Determine the [X, Y] coordinate at the center of the cell enclosing the given text.  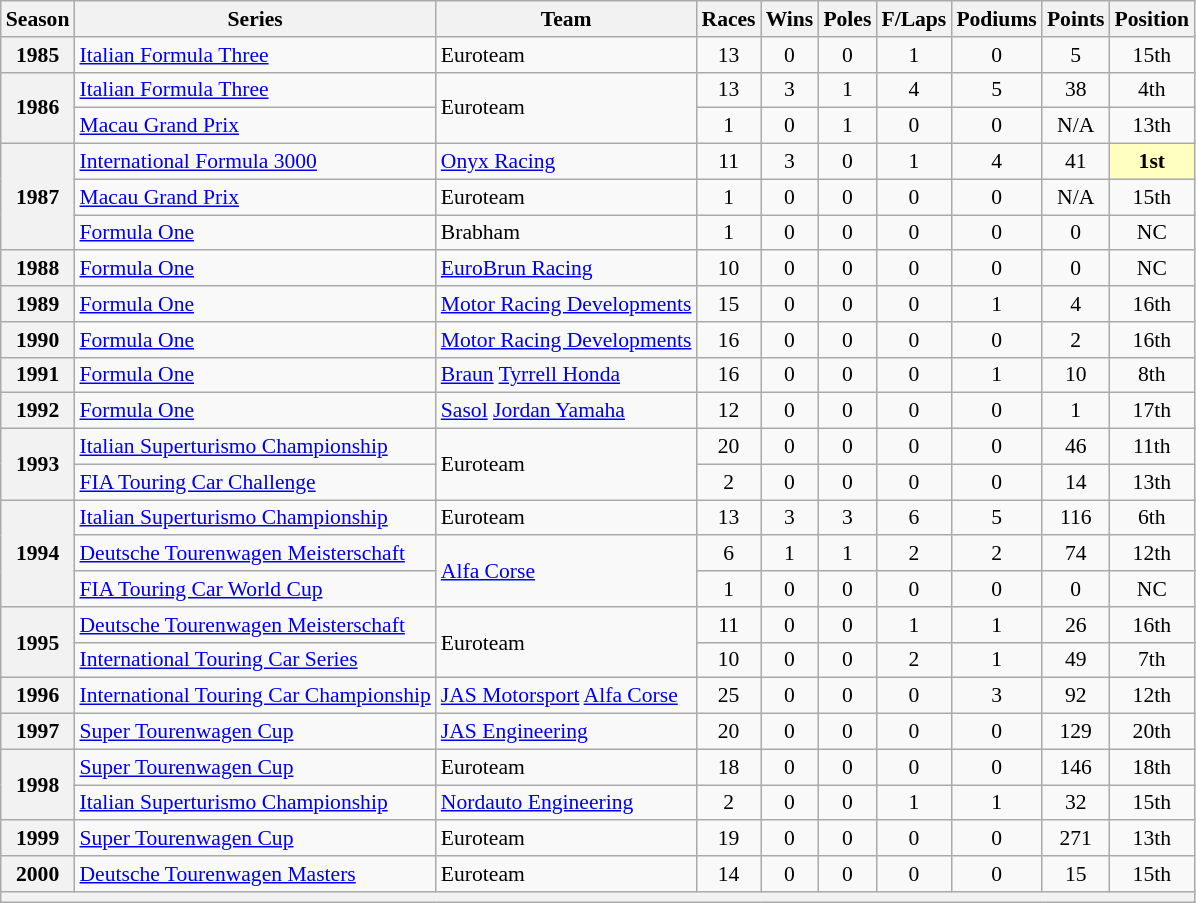
38 [1076, 90]
32 [1076, 803]
Alfa Corse [566, 572]
1990 [38, 340]
Onyx Racing [566, 162]
26 [1076, 625]
Nordauto Engineering [566, 803]
1989 [38, 304]
116 [1076, 518]
Sasol Jordan Yamaha [566, 411]
92 [1076, 696]
25 [729, 696]
12 [729, 411]
4th [1152, 90]
Races [729, 19]
146 [1076, 767]
International Formula 3000 [254, 162]
18th [1152, 767]
1993 [38, 464]
Wins [790, 19]
1991 [38, 375]
1988 [38, 269]
19 [729, 839]
1999 [38, 839]
1996 [38, 696]
Deutsche Tourenwagen Masters [254, 874]
International Touring Car Series [254, 660]
6th [1152, 518]
EuroBrun Racing [566, 269]
11th [1152, 447]
1998 [38, 784]
JAS Motorsport Alfa Corse [566, 696]
Season [38, 19]
FIA Touring Car World Cup [254, 589]
Braun Tyrrell Honda [566, 375]
F/Laps [914, 19]
1992 [38, 411]
1995 [38, 642]
Podiums [996, 19]
1987 [38, 198]
271 [1076, 839]
129 [1076, 732]
International Touring Car Championship [254, 696]
Position [1152, 19]
Points [1076, 19]
1st [1152, 162]
Poles [847, 19]
2000 [38, 874]
18 [729, 767]
1997 [38, 732]
20th [1152, 732]
49 [1076, 660]
7th [1152, 660]
Series [254, 19]
8th [1152, 375]
41 [1076, 162]
74 [1076, 554]
1985 [38, 55]
1986 [38, 108]
17th [1152, 411]
JAS Engineering [566, 732]
FIA Touring Car Challenge [254, 482]
Team [566, 19]
Brabham [566, 233]
46 [1076, 447]
1994 [38, 554]
